Find where the given text appears and provide that cell's center as (x, y) coordinate. 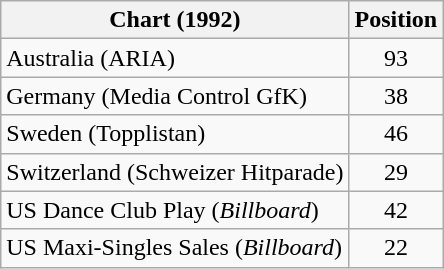
42 (396, 210)
Australia (ARIA) (175, 58)
29 (396, 172)
US Maxi-Singles Sales (Billboard) (175, 248)
38 (396, 96)
22 (396, 248)
Germany (Media Control GfK) (175, 96)
Position (396, 20)
Switzerland (Schweizer Hitparade) (175, 172)
Sweden (Topplistan) (175, 134)
Chart (1992) (175, 20)
93 (396, 58)
US Dance Club Play (Billboard) (175, 210)
46 (396, 134)
